Extract the (X, Y) coordinate from the center of the cell holding the provided text.  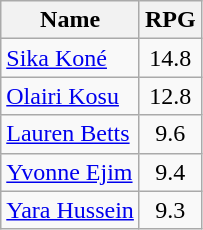
12.8 (170, 96)
Name (70, 20)
9.6 (170, 134)
9.4 (170, 172)
Olairi Kosu (70, 96)
Yara Hussein (70, 210)
RPG (170, 20)
9.3 (170, 210)
Yvonne Ejim (70, 172)
14.8 (170, 58)
Lauren Betts (70, 134)
Sika Koné (70, 58)
